From the cell containing the given text, extract its center point as [X, Y] coordinate. 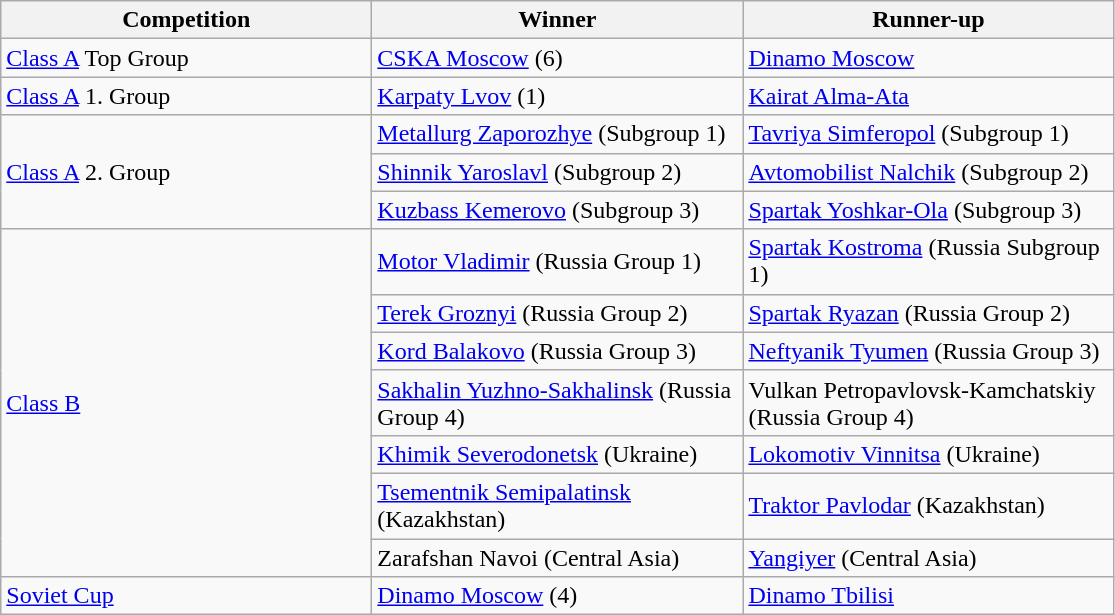
Tavriya Simferopol (Subgroup 1) [928, 134]
Class A Top Group [186, 58]
Runner-up [928, 20]
Motor Vladimir (Russia Group 1) [558, 262]
Yangiyer (Central Asia) [928, 557]
Competition [186, 20]
Avtomobilist Nalchik (Subgroup 2) [928, 172]
Dinamo Tbilisi [928, 596]
Sakhalin Yuzhno-Sakhalinsk (Russia Group 4) [558, 402]
Kuzbass Kemerovo (Subgroup 3) [558, 210]
Metallurg Zaporozhye (Subgroup 1) [558, 134]
Kord Balakovo (Russia Group 3) [558, 351]
Terek Groznyi (Russia Group 2) [558, 313]
Winner [558, 20]
Traktor Pavlodar (Kazakhstan) [928, 506]
Spartak Kostroma (Russia Subgroup 1) [928, 262]
Karpaty Lvov (1) [558, 96]
Shinnik Yaroslavl (Subgroup 2) [558, 172]
Class A 2. Group [186, 172]
CSKA Moscow (6) [558, 58]
Dinamo Moscow [928, 58]
Kairat Alma-Ata [928, 96]
Class B [186, 402]
Neftyanik Tyumen (Russia Group 3) [928, 351]
Class A 1. Group [186, 96]
Dinamo Moscow (4) [558, 596]
Khimik Severodonetsk (Ukraine) [558, 454]
Lokomotiv Vinnitsa (Ukraine) [928, 454]
Spartak Ryazan (Russia Group 2) [928, 313]
Spartak Yoshkar-Ola (Subgroup 3) [928, 210]
Soviet Cup [186, 596]
Zarafshan Navoi (Central Asia) [558, 557]
Vulkan Petropavlovsk-Kamchatskiy (Russia Group 4) [928, 402]
Tsementnik Semipalatinsk (Kazakhstan) [558, 506]
